Output the (X, Y) coordinate of the center of the cell containing the given text.  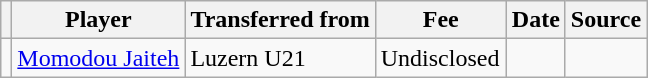
Momodou Jaiteh (98, 58)
Undisclosed (440, 58)
Source (606, 20)
Transferred from (280, 20)
Date (536, 20)
Fee (440, 20)
Luzern U21 (280, 58)
Player (98, 20)
